For the text-containing cell, return its midpoint in (x, y) coordinate format. 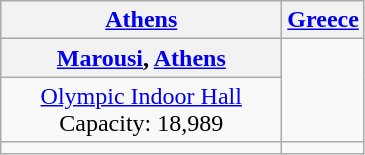
Olympic Indoor HallCapacity: 18,989 (142, 110)
Athens (142, 20)
Greece (324, 20)
Marousi, Athens (142, 58)
